Extract the (X, Y) coordinate from the center of the cell holding the provided text.  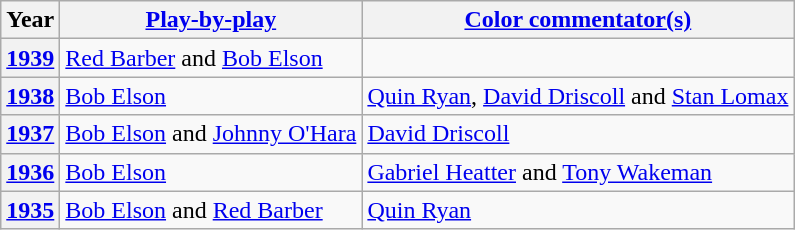
1937 (30, 134)
1935 (30, 210)
Bob Elson and Red Barber (211, 210)
David Driscoll (578, 134)
Year (30, 20)
1939 (30, 58)
Bob Elson and Johnny O'Hara (211, 134)
Quin Ryan, David Driscoll and Stan Lomax (578, 96)
1936 (30, 172)
Color commentator(s) (578, 20)
Gabriel Heatter and Tony Wakeman (578, 172)
Red Barber and Bob Elson (211, 58)
1938 (30, 96)
Quin Ryan (578, 210)
Play-by-play (211, 20)
